Pinpoint the cell where the given text exists, returning its [X, Y] midpoint coordinate. 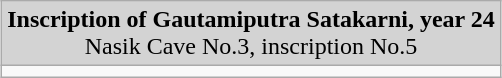
Inscription of Gautamiputra Satakarni, year 24Nasik Cave No.3, inscription No.5 [252, 34]
